Determine the (X, Y) coordinate at the center of the cell enclosing the given text.  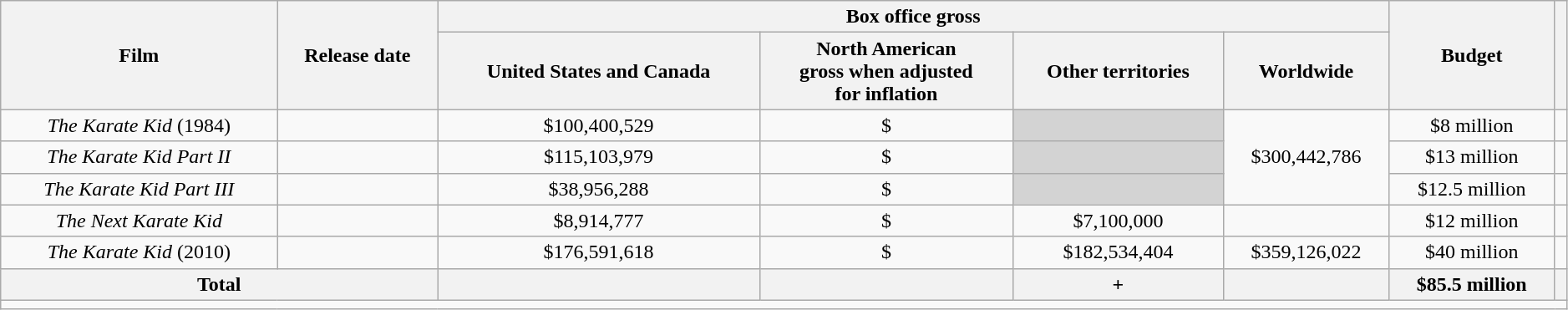
The Karate Kid Part II (139, 157)
$13 million (1472, 157)
North Americangross when adjustedfor inflation (885, 71)
The Karate Kid Part III (139, 189)
Other territories (1118, 71)
$7,100,000 (1118, 221)
$40 million (1472, 252)
$85.5 million (1472, 284)
Total (219, 284)
United States and Canada (599, 71)
Film (139, 55)
The Next Karate Kid (139, 221)
Worldwide (1306, 71)
$12.5 million (1472, 189)
+ (1118, 284)
$359,126,022 (1306, 252)
$176,591,618 (599, 252)
$100,400,529 (599, 125)
The Karate Kid (2010) (139, 252)
$38,956,288 (599, 189)
$115,103,979 (599, 157)
Budget (1472, 55)
Release date (358, 55)
$12 million (1472, 221)
The Karate Kid (1984) (139, 125)
Box office gross (914, 17)
$8 million (1472, 125)
$300,442,786 (1306, 157)
$182,534,404 (1118, 252)
$8,914,777 (599, 221)
